Return the [x, y] coordinate for the center point of the cell that contains the specified text.  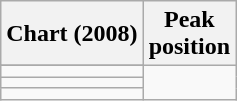
Chart (2008) [72, 34]
Peakposition [189, 34]
